Find where the given text appears and provide that cell's center as [X, Y] coordinate. 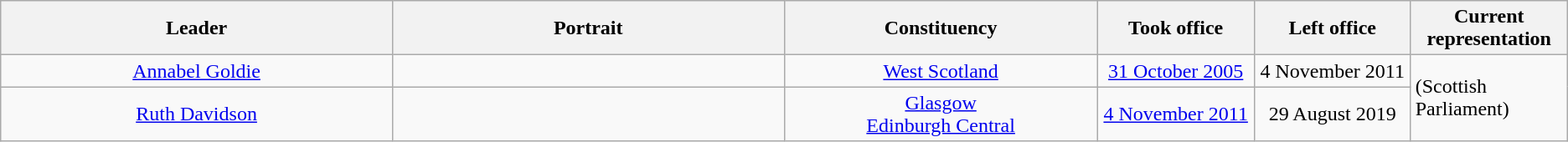
31 October 2005 [1176, 71]
Constituency [941, 28]
Left office [1332, 28]
Annabel Goldie [197, 71]
Took office [1176, 28]
Leader [197, 28]
Portrait [588, 28]
Ruth Davidson [197, 114]
Glasgow Edinburgh Central [941, 114]
(Scottish Parliament) [1489, 99]
29 August 2019 [1332, 114]
West Scotland [941, 71]
Current representation [1489, 28]
